Extract the [X, Y] coordinate from the center of the cell holding the provided text.  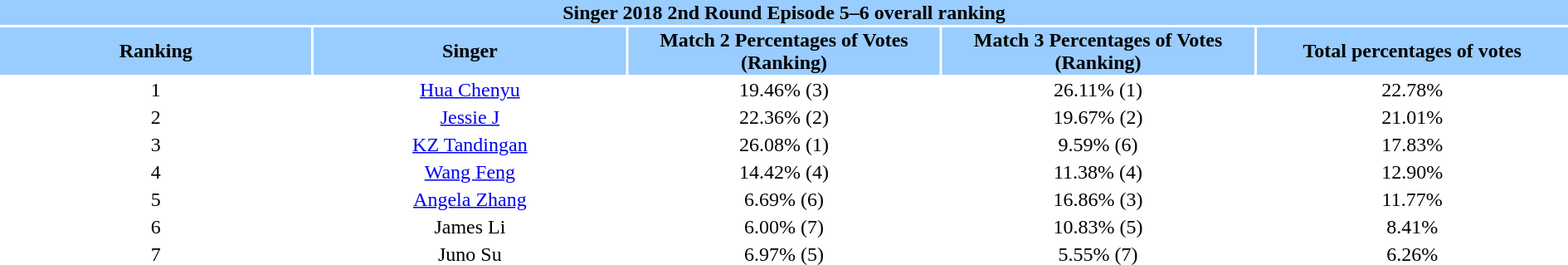
16.86% (3) [1098, 199]
3 [156, 145]
22.78% [1412, 90]
4 [156, 172]
5 [156, 199]
2 [156, 117]
Match 2 Percentages of Votes (Ranking) [784, 52]
26.11% (1) [1098, 90]
Match 3 Percentages of Votes (Ranking) [1098, 52]
11.77% [1412, 199]
6.00% (7) [784, 227]
Ranking [156, 52]
11.38% (4) [1098, 172]
22.36% (2) [784, 117]
James Li [470, 227]
19.46% (3) [784, 90]
Angela Zhang [470, 199]
Singer [470, 52]
9.59% (6) [1098, 145]
KZ Tandingan [470, 145]
14.42% (4) [784, 172]
19.67% (2) [1098, 117]
8.41% [1412, 227]
12.90% [1412, 172]
6 [156, 227]
17.83% [1412, 145]
Hua Chenyu [470, 90]
Wang Feng [470, 172]
21.01% [1412, 117]
Total percentages of votes [1412, 52]
10.83% (5) [1098, 227]
1 [156, 90]
Jessie J [470, 117]
6.69% (6) [784, 199]
26.08% (1) [784, 145]
Singer 2018 2nd Round Episode 5–6 overall ranking [784, 12]
